Pinpoint the cell where the given text exists, returning its [X, Y] midpoint coordinate. 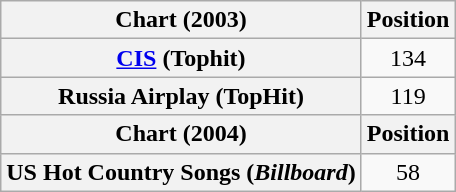
119 [408, 96]
Chart (2003) [181, 20]
Russia Airplay (TopHit) [181, 96]
58 [408, 172]
134 [408, 58]
US Hot Country Songs (Billboard) [181, 172]
CIS (Tophit) [181, 58]
Chart (2004) [181, 134]
